Return [X, Y] of the center of cell containing provided text 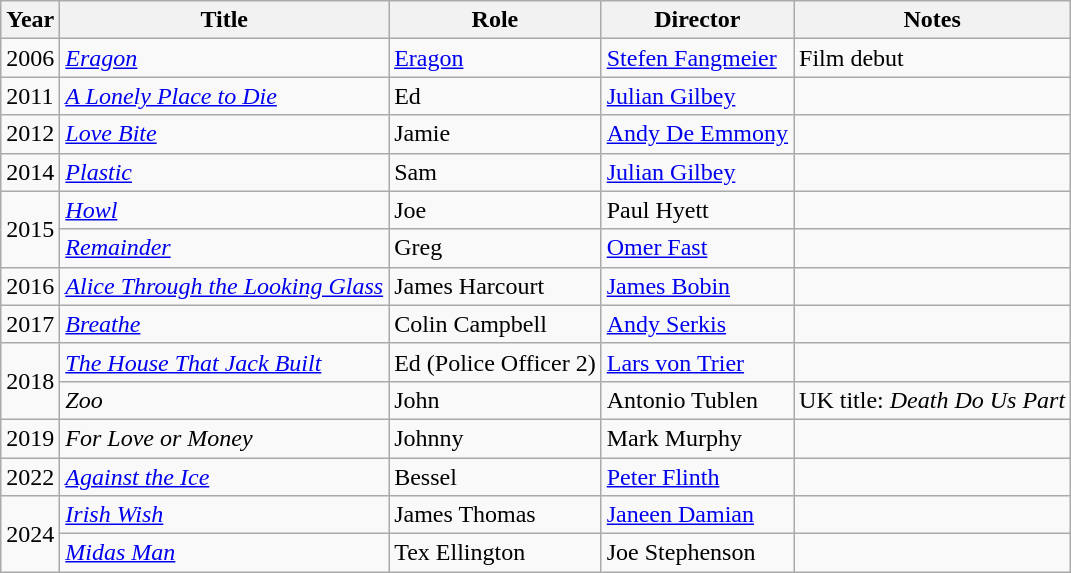
James Thomas [496, 515]
2019 [30, 438]
Omer Fast [697, 248]
Sam [496, 172]
Midas Man [224, 553]
Remainder [224, 248]
Andy De Emmony [697, 134]
2006 [30, 58]
Jamie [496, 134]
Love Bite [224, 134]
2014 [30, 172]
James Harcourt [496, 286]
2018 [30, 381]
Plastic [224, 172]
Year [30, 20]
Janeen Damian [697, 515]
Alice Through the Looking Glass [224, 286]
Ed [496, 96]
Stefen Fangmeier [697, 58]
Bessel [496, 477]
Tex Ellington [496, 553]
UK title: Death Do Us Part [932, 400]
Title [224, 20]
James Bobin [697, 286]
For Love or Money [224, 438]
Andy Serkis [697, 324]
Paul Hyett [697, 210]
Irish Wish [224, 515]
Ed (Police Officer 2) [496, 362]
2017 [30, 324]
Greg [496, 248]
Director [697, 20]
2016 [30, 286]
Joe [496, 210]
2011 [30, 96]
Antonio Tublen [697, 400]
Johnny [496, 438]
Breathe [224, 324]
John [496, 400]
Film debut [932, 58]
Mark Murphy [697, 438]
Role [496, 20]
Zoo [224, 400]
2012 [30, 134]
Notes [932, 20]
Joe Stephenson [697, 553]
Peter Flinth [697, 477]
Against the Ice [224, 477]
Lars von Trier [697, 362]
A Lonely Place to Die [224, 96]
Howl [224, 210]
2015 [30, 229]
2022 [30, 477]
2024 [30, 534]
Colin Campbell [496, 324]
The House That Jack Built [224, 362]
